Determine the [X, Y] coordinate at the center of the cell enclosing the given text.  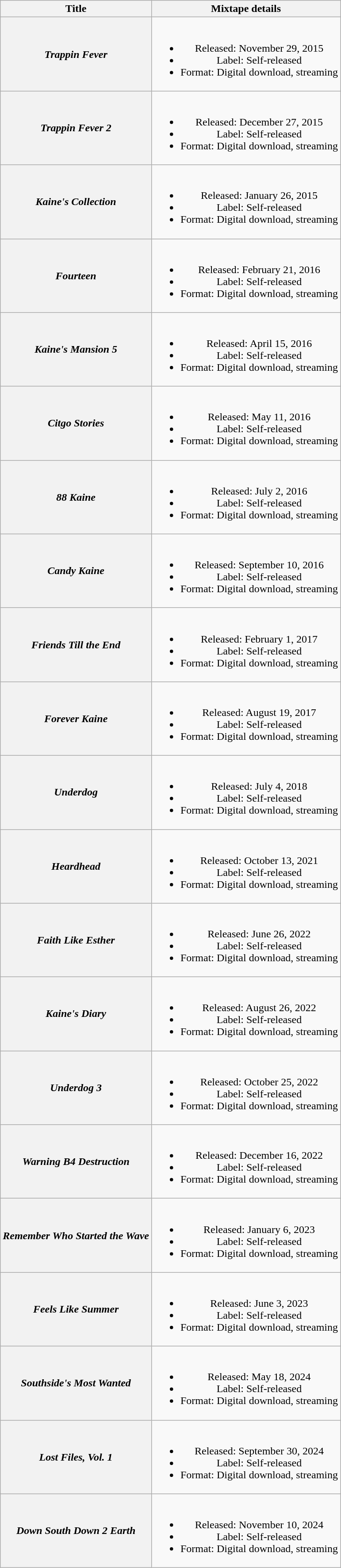
Released: July 4, 2018Label: Self-releasedFormat: Digital download, streaming [246, 792]
88 Kaine [76, 497]
Friends Till the End [76, 644]
Released: April 15, 2016Label: Self-releasedFormat: Digital download, streaming [246, 349]
Released: December 16, 2022Label: Self-releasedFormat: Digital download, streaming [246, 1161]
Southside's Most Wanted [76, 1383]
Underdog [76, 792]
Released: June 26, 2022Label: Self-releasedFormat: Digital download, streaming [246, 940]
Kaine's Collection [76, 202]
Released: August 26, 2022Label: Self-releasedFormat: Digital download, streaming [246, 1014]
Lost Files, Vol. 1 [76, 1457]
Remember Who Started the Wave [76, 1236]
Released: July 2, 2016Label: Self-releasedFormat: Digital download, streaming [246, 497]
Title [76, 9]
Down South Down 2 Earth [76, 1531]
Released: February 21, 2016Label: Self-releasedFormat: Digital download, streaming [246, 276]
Released: May 11, 2016Label: Self-releasedFormat: Digital download, streaming [246, 423]
Released: October 25, 2022Label: Self-releasedFormat: Digital download, streaming [246, 1088]
Released: October 13, 2021Label: Self-releasedFormat: Digital download, streaming [246, 866]
Trappin Fever 2 [76, 128]
Released: November 29, 2015Label: Self-releasedFormat: Digital download, streaming [246, 54]
Released: November 10, 2024Label: Self-releasedFormat: Digital download, streaming [246, 1531]
Released: December 27, 2015Label: Self-releasedFormat: Digital download, streaming [246, 128]
Underdog 3 [76, 1088]
Released: September 10, 2016Label: Self-releasedFormat: Digital download, streaming [246, 571]
Kaine's Diary [76, 1014]
Released: January 26, 2015Label: Self-releasedFormat: Digital download, streaming [246, 202]
Released: February 1, 2017Label: Self-releasedFormat: Digital download, streaming [246, 644]
Feels Like Summer [76, 1309]
Forever Kaine [76, 719]
Released: June 3, 2023Label: Self-releasedFormat: Digital download, streaming [246, 1309]
Warning B4 Destruction [76, 1161]
Released: September 30, 2024Label: Self-releasedFormat: Digital download, streaming [246, 1457]
Faith Like Esther [76, 940]
Citgo Stories [76, 423]
Candy Kaine [76, 571]
Released: August 19, 2017Label: Self-releasedFormat: Digital download, streaming [246, 719]
Trappin Fever [76, 54]
Released: May 18, 2024Label: Self-releasedFormat: Digital download, streaming [246, 1383]
Heardhead [76, 866]
Fourteen [76, 276]
Mixtape details [246, 9]
Kaine's Mansion 5 [76, 349]
Released: January 6, 2023Label: Self-releasedFormat: Digital download, streaming [246, 1236]
